Return [x, y] of the center of cell containing provided text 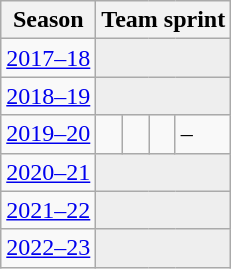
2019–20 [48, 134]
Season [48, 20]
– [202, 134]
2018–19 [48, 96]
2017–18 [48, 58]
2021–22 [48, 210]
2020–21 [48, 172]
2022–23 [48, 248]
Team sprint [164, 20]
